Search for the cell housing the specified text and yield its [X, Y] center coordinate. 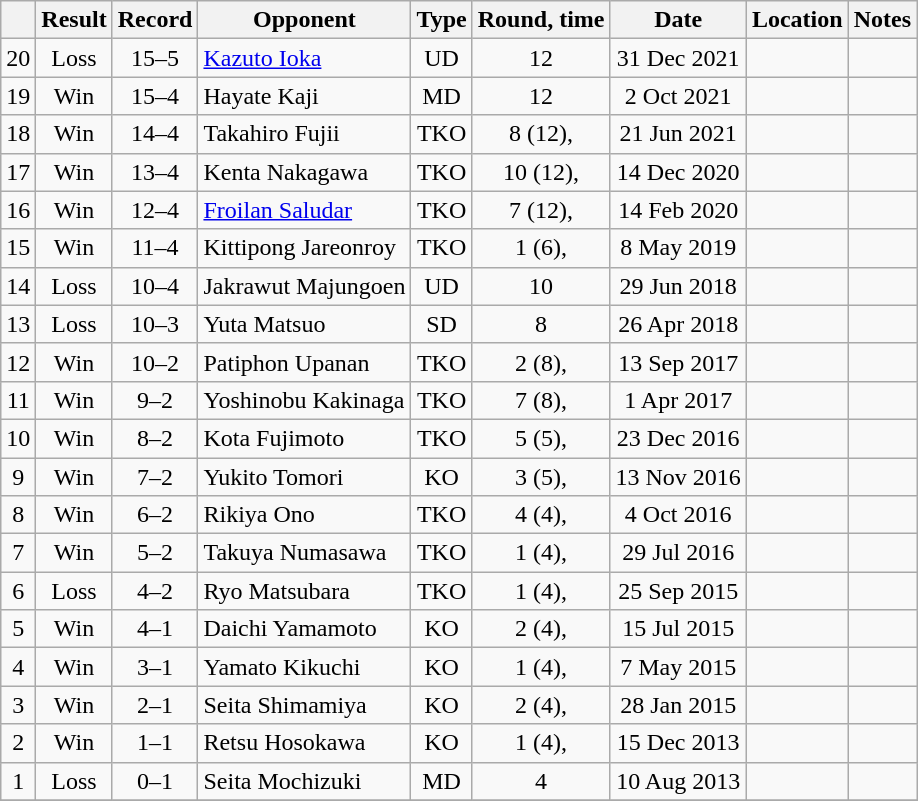
Hayate Kaji [304, 96]
6–2 [155, 515]
2 Oct 2021 [678, 96]
13 Sep 2017 [678, 362]
7 May 2015 [678, 667]
21 Jun 2021 [678, 134]
12–4 [155, 210]
4–1 [155, 629]
6 [18, 591]
5 (5), [541, 438]
3 (5), [541, 477]
10 Aug 2013 [678, 781]
18 [18, 134]
Kittipong Jareonroy [304, 248]
16 [18, 210]
9–2 [155, 400]
Froilan Saludar [304, 210]
Yoshinobu Kakinaga [304, 400]
Ryo Matsubara [304, 591]
5 [18, 629]
2–1 [155, 705]
29 Jul 2016 [678, 553]
8 May 2019 [678, 248]
Yamato Kikuchi [304, 667]
15 Dec 2013 [678, 743]
Rikiya Ono [304, 515]
8 (12), [541, 134]
Date [678, 20]
3 [18, 705]
15–4 [155, 96]
14 Feb 2020 [678, 210]
7 (8), [541, 400]
14 [18, 286]
Notes [882, 20]
11 [18, 400]
Patiphon Upanan [304, 362]
10–3 [155, 324]
23 Dec 2016 [678, 438]
10 (12), [541, 172]
14–4 [155, 134]
Round, time [541, 20]
Type [442, 20]
1 [18, 781]
10–2 [155, 362]
Opponent [304, 20]
1 (6), [541, 248]
7 (12), [541, 210]
15 [18, 248]
Yukito Tomori [304, 477]
17 [18, 172]
3–1 [155, 667]
2 [18, 743]
4 Oct 2016 [678, 515]
9 [18, 477]
Takuya Numasawa [304, 553]
28 Jan 2015 [678, 705]
Retsu Hosokawa [304, 743]
29 Jun 2018 [678, 286]
15–5 [155, 58]
7 [18, 553]
8–2 [155, 438]
Kenta Nakagawa [304, 172]
25 Sep 2015 [678, 591]
5–2 [155, 553]
Location [797, 20]
Seita Mochizuki [304, 781]
13 [18, 324]
Result [74, 20]
31 Dec 2021 [678, 58]
4–2 [155, 591]
20 [18, 58]
Seita Shimamiya [304, 705]
Record [155, 20]
1 Apr 2017 [678, 400]
7–2 [155, 477]
Daichi Yamamoto [304, 629]
13 Nov 2016 [678, 477]
19 [18, 96]
SD [442, 324]
Jakrawut Majungoen [304, 286]
Takahiro Fujii [304, 134]
1–1 [155, 743]
Kota Fujimoto [304, 438]
15 Jul 2015 [678, 629]
0–1 [155, 781]
Kazuto Ioka [304, 58]
14 Dec 2020 [678, 172]
Yuta Matsuo [304, 324]
13–4 [155, 172]
10–4 [155, 286]
4 (4), [541, 515]
2 (8), [541, 362]
11–4 [155, 248]
26 Apr 2018 [678, 324]
